Determine the (X, Y) coordinate at the center of the cell enclosing the given text.  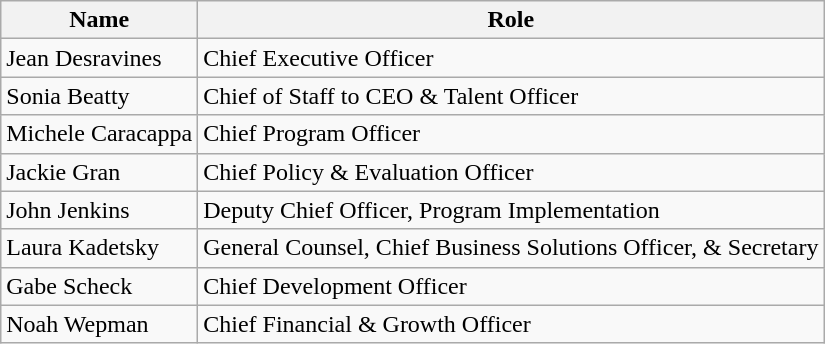
Michele Caracappa (100, 134)
Deputy Chief Officer, Program Implementation (511, 210)
Chief Executive Officer (511, 58)
Jackie Gran (100, 172)
Chief Policy & Evaluation Officer (511, 172)
Jean Desravines (100, 58)
Chief of Staff to CEO & Talent Officer (511, 96)
Laura Kadetsky (100, 248)
Role (511, 20)
Chief Program Officer (511, 134)
General Counsel, Chief Business Solutions Officer, & Secretary (511, 248)
Gabe Scheck (100, 286)
Sonia Beatty (100, 96)
Name (100, 20)
Noah Wepman (100, 324)
John Jenkins (100, 210)
Chief Development Officer (511, 286)
Chief Financial & Growth Officer (511, 324)
